Extract the [x, y] coordinate from the center of the cell holding the provided text.  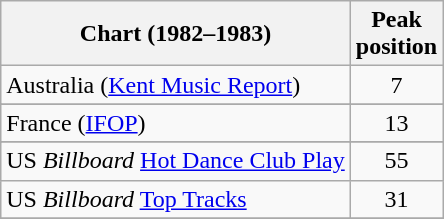
7 [396, 85]
31 [396, 199]
55 [396, 161]
France (IFOP) [176, 123]
13 [396, 123]
US Billboard Top Tracks [176, 199]
Chart (1982–1983) [176, 34]
Peakposition [396, 34]
US Billboard Hot Dance Club Play [176, 161]
Australia (Kent Music Report) [176, 85]
